Determine the (x, y) coordinate at the center of the cell enclosing the given text.  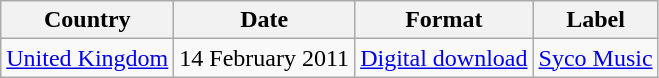
Label (596, 20)
Format (444, 20)
Country (88, 20)
Digital download (444, 58)
Date (264, 20)
Syco Music (596, 58)
United Kingdom (88, 58)
14 February 2011 (264, 58)
